Pinpoint the cell where the given text exists, returning its [X, Y] midpoint coordinate. 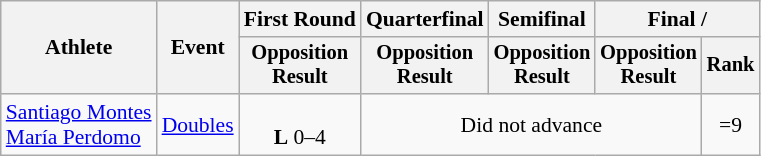
First Round [300, 19]
Rank [731, 66]
Did not advance [532, 124]
=9 [731, 124]
Athlete [79, 48]
Quarterfinal [425, 19]
Santiago MontesMaría Perdomo [79, 124]
Event [198, 48]
Semifinal [542, 19]
Doubles [198, 124]
L 0–4 [300, 124]
Final / [677, 19]
